Detect which cell encompasses the target text, then output its [x, y] center coordinate. 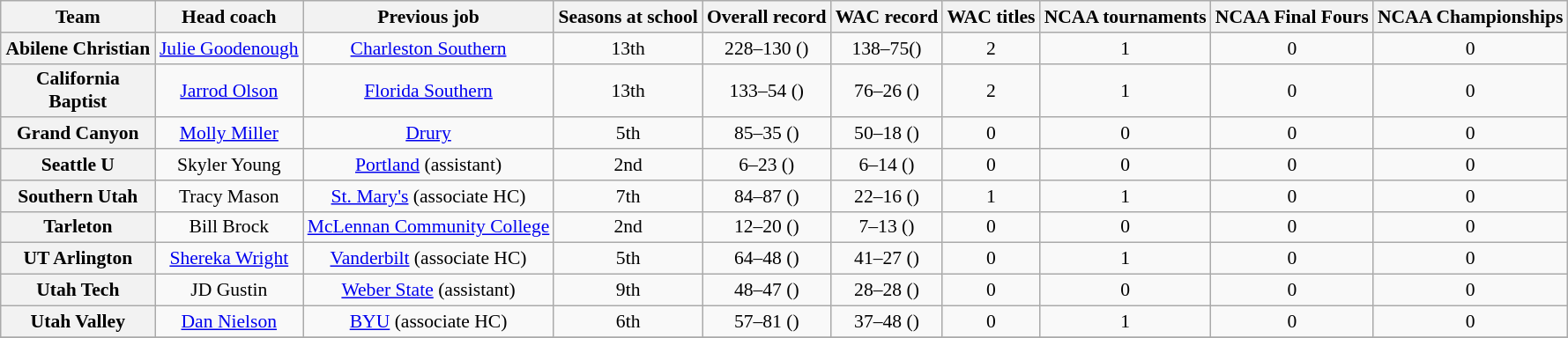
Charleston Southern [428, 48]
Weber State (assistant) [428, 290]
NCAA tournaments [1126, 17]
28–28 () [887, 290]
12–20 () [767, 227]
Grand Canyon [78, 134]
64–48 () [767, 259]
6–23 () [767, 165]
Utah Tech [78, 290]
50–18 () [887, 134]
Team [78, 17]
NCAA Championships [1470, 17]
UT Arlington [78, 259]
Shereka Wright [229, 259]
Skyler Young [229, 165]
California Baptist [78, 90]
85–35 () [767, 134]
7–13 () [887, 227]
Vanderbilt (associate HC) [428, 259]
Previous job [428, 17]
Dan Nielson [229, 321]
Drury [428, 134]
McLennan Community College [428, 227]
BYU (associate HC) [428, 321]
NCAA Final Fours [1292, 17]
6–14 () [887, 165]
Molly Miller [229, 134]
6th [628, 321]
22–16 () [887, 196]
JD Gustin [229, 290]
Head coach [229, 17]
Southern Utah [78, 196]
41–27 () [887, 259]
Florida Southern [428, 90]
7th [628, 196]
WAC titles [991, 17]
Utah Valley [78, 321]
Seasons at school [628, 17]
76–26 () [887, 90]
Julie Goodenough [229, 48]
57–81 () [767, 321]
84–87 () [767, 196]
Tracy Mason [229, 196]
WAC record [887, 17]
Abilene Christian [78, 48]
9th [628, 290]
133–54 () [767, 90]
48–47 () [767, 290]
Jarrod Olson [229, 90]
Bill Brock [229, 227]
Portland (assistant) [428, 165]
Tarleton [78, 227]
Overall record [767, 17]
228–130 () [767, 48]
138–75() [887, 48]
St. Mary's (associate HC) [428, 196]
37–48 () [887, 321]
Seattle U [78, 165]
